Locate the cell with the specified text and output its [X, Y] center coordinate. 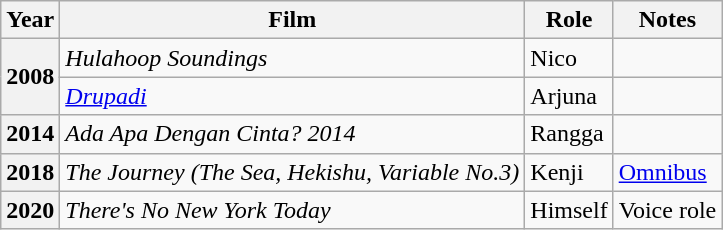
Omnibus [668, 172]
Nico [569, 58]
2008 [30, 77]
Film [292, 20]
Rangga [569, 134]
2018 [30, 172]
The Journey (The Sea, Hekishu, Variable No.3) [292, 172]
2020 [30, 210]
Ada Apa Dengan Cinta? 2014 [292, 134]
Year [30, 20]
Notes [668, 20]
2014 [30, 134]
Drupadi [292, 96]
Voice role [668, 210]
Himself [569, 210]
Arjuna [569, 96]
Kenji [569, 172]
There's No New York Today [292, 210]
Role [569, 20]
Hulahoop Soundings [292, 58]
